Provide the [X, Y] coordinate of the cell's center where the given text is located.  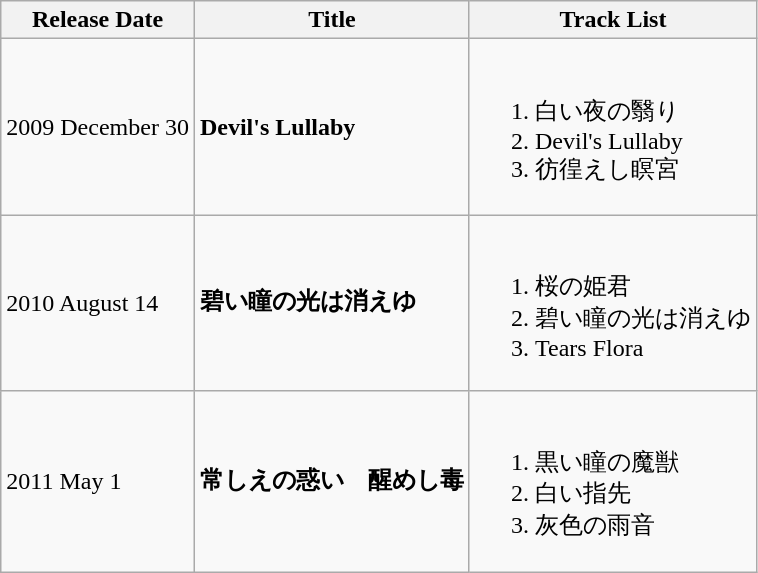
2009 December 30 [98, 127]
桜の姫君碧い瞳の光は消えゆTears Flora [612, 303]
Track List [612, 20]
2011 May 1 [98, 482]
Title [332, 20]
2010 August 14 [98, 303]
白い夜の翳りDevil's Lullaby彷徨えし瞑宮 [612, 127]
碧い瞳の光は消えゆ [332, 303]
常しえの惑い 醒めし毒 [332, 482]
黒い瞳の魔獣白い指先灰色の雨音 [612, 482]
Devil's Lullaby [332, 127]
Release Date [98, 20]
